Return [X, Y] of the center of cell containing provided text 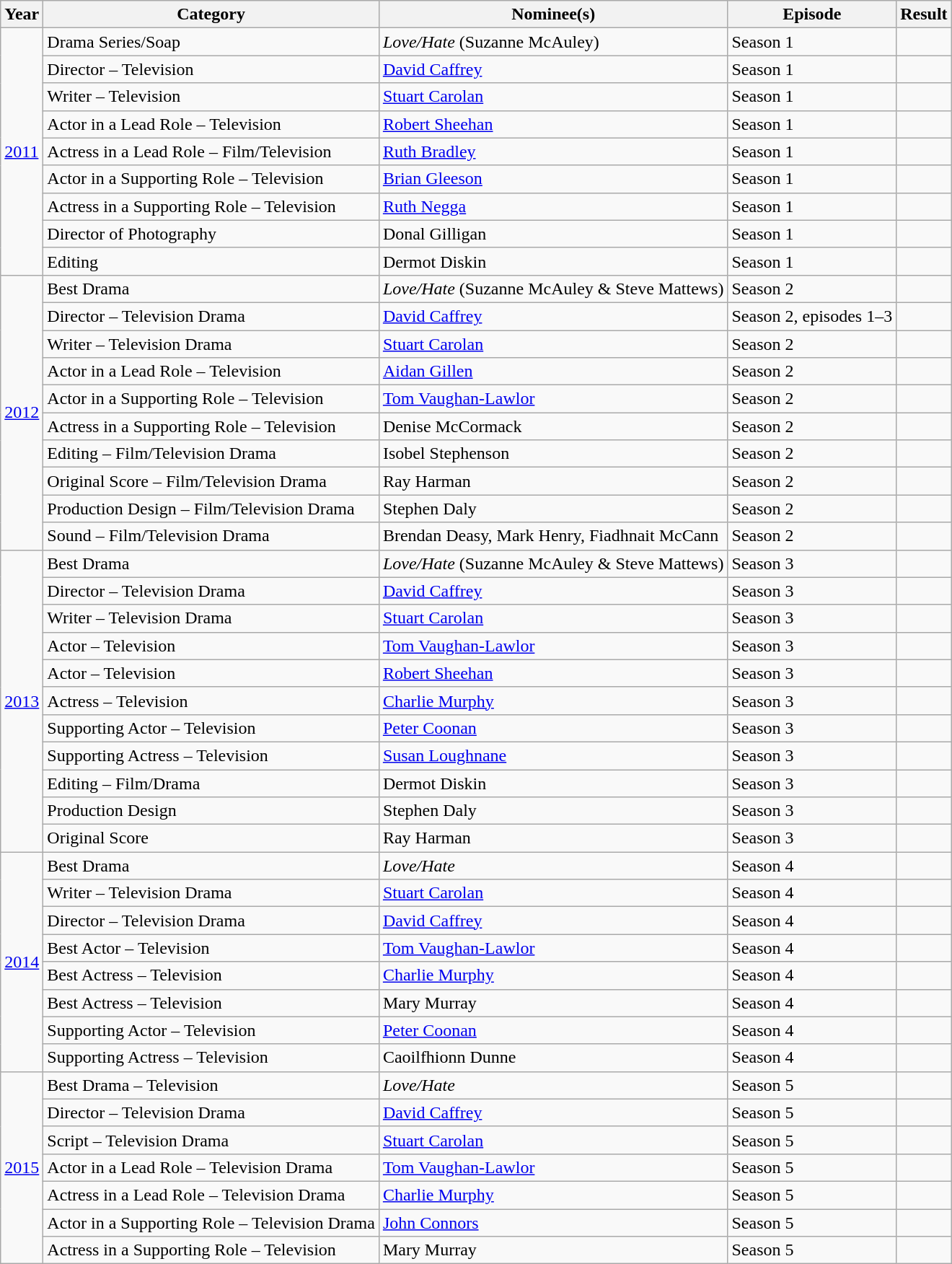
2012 [22, 413]
Best Drama – Television [211, 1085]
Caoilfhionn Dunne [553, 1058]
Actress – Television [211, 701]
Script – Television Drama [211, 1140]
Actress in a Lead Role – Film/Television [211, 152]
Editing – Film/Television Drama [211, 454]
Editing – Film/Drama [211, 783]
Actor in a Lead Role – Television Drama [211, 1167]
Donal Gilligan [553, 234]
Aidan Gillen [553, 372]
Brendan Deasy, Mark Henry, Fiadhnait McCann [553, 536]
Original Score – Film/Television Drama [211, 481]
Nominee(s) [553, 14]
Sound – Film/Television Drama [211, 536]
Season 2, episodes 1–3 [812, 316]
Susan Loughnane [553, 755]
Love/Hate (Suzanne McAuley) [553, 42]
Original Score [211, 838]
Best Actor – Television [211, 948]
Director – Television [211, 69]
Actor in a Supporting Role – Television Drama [211, 1223]
Denise McCormack [553, 426]
2013 [22, 701]
Category [211, 14]
Episode [812, 14]
Year [22, 14]
Result [924, 14]
Production Design – Film/Television Drama [211, 509]
Writer – Television [211, 97]
Drama Series/Soap [211, 42]
Isobel Stephenson [553, 454]
Ruth Bradley [553, 152]
Ruth Negga [553, 206]
Actress in a Lead Role – Television Drama [211, 1195]
Production Design [211, 811]
2011 [22, 152]
Brian Gleeson [553, 179]
John Connors [553, 1223]
2015 [22, 1167]
Editing [211, 261]
2014 [22, 962]
Director of Photography [211, 234]
